Pinpoint the cell where the given text exists, returning its (x, y) midpoint coordinate. 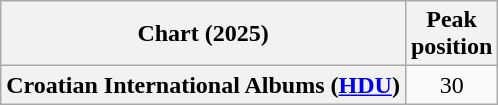
Chart (2025) (204, 34)
Croatian International Albums (HDU) (204, 85)
Peakposition (451, 34)
30 (451, 85)
